Identify which cell holds the provided text, then report its (x, y) central coordinate. 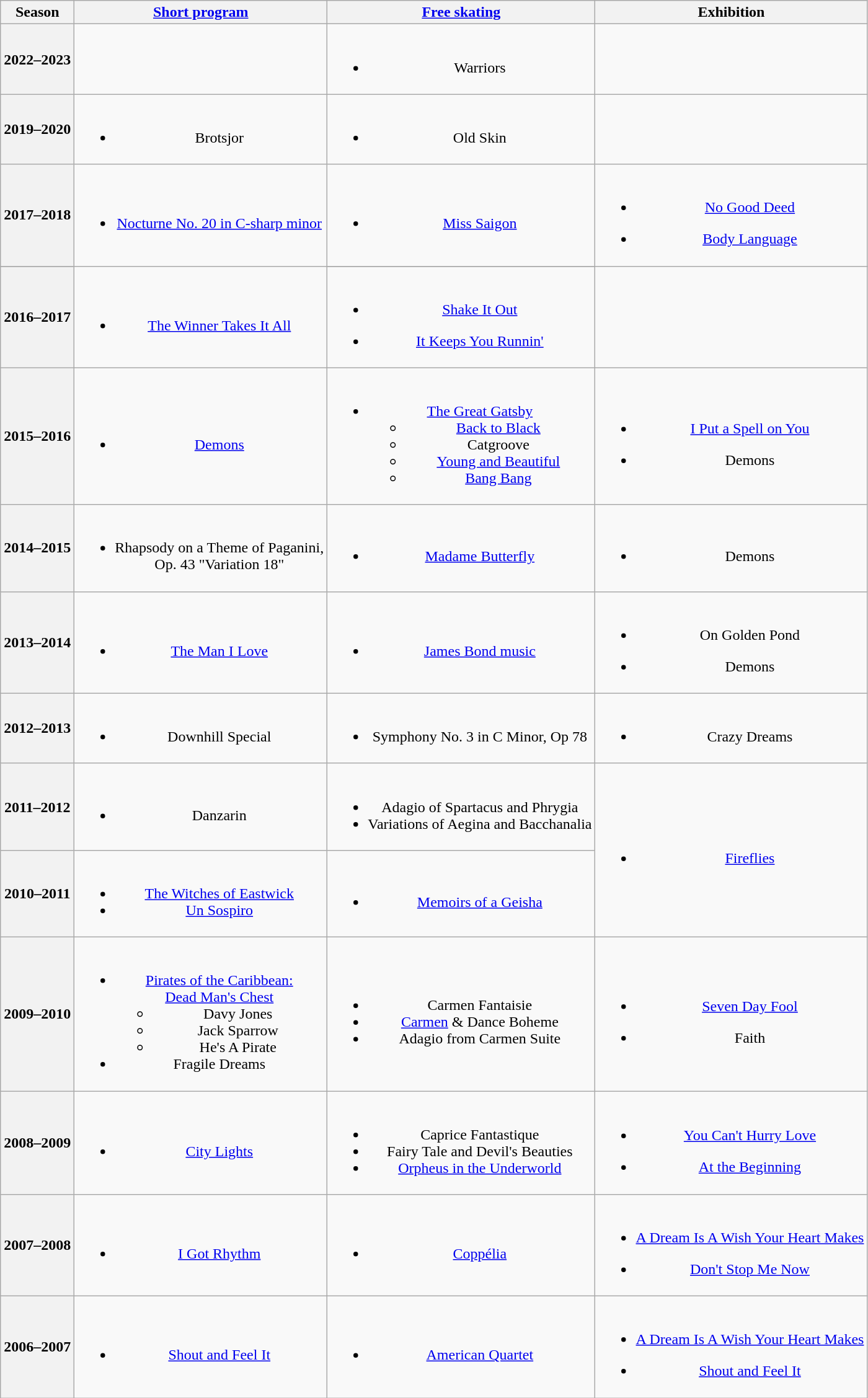
I Put a Spell on You Demons (732, 436)
Free skating (461, 12)
City Lights (201, 1143)
2022–2023 (37, 60)
2016–2017 (37, 317)
Seven Day Fool Faith (732, 1014)
Symphony No. 3 in C Minor, Op 78 (461, 728)
Crazy Dreams (732, 728)
Danzarin (201, 807)
2017–2018 (37, 215)
2012–2013 (37, 728)
The Winner Takes It All (201, 317)
A Dream Is A Wish Your Heart Makes Don't Stop Me Now (732, 1245)
No Good Deed Body Language (732, 215)
Short program (201, 12)
I Got Rhythm (201, 1245)
Carmen Fantaisie Carmen & Dance Boheme Adagio from Carmen Suite (461, 1014)
2014–2015 (37, 548)
Downhill Special (201, 728)
James Bond music (461, 642)
Shake It Out It Keeps You Runnin' (461, 317)
Fireflies (732, 850)
2007–2008 (37, 1245)
2019–2020 (37, 129)
Brotsjor (201, 129)
The Great GatsbyBack to Black Catgroove Young and Beautiful Bang Bang (461, 436)
2015–2016 (37, 436)
Exhibition (732, 12)
Miss Saigon (461, 215)
A Dream Is A Wish Your Heart Makes Shout and Feel It (732, 1347)
You Can't Hurry Love At the Beginning (732, 1143)
2009–2010 (37, 1014)
American Quartet (461, 1347)
Season (37, 12)
2010–2011 (37, 893)
The Man I Love (201, 642)
The Witches of Eastwick Un Sospiro (201, 893)
Caprice Fantastique Fairy Tale and Devil's Beauties Orpheus in the Underworld (461, 1143)
Rhapsody on a Theme of Paganini, Op. 43 "Variation 18" (201, 548)
2011–2012 (37, 807)
Warriors (461, 60)
Pirates of the Caribbean: Dead Man's Chest Davy JonesJack SparrowHe's A PirateFragile Dreams (201, 1014)
2013–2014 (37, 642)
2006–2007 (37, 1347)
Nocturne No. 20 in C-sharp minor (201, 215)
Adagio of Spartacus and Phrygia Variations of Aegina and Bacchanalia (461, 807)
Memoirs of a Geisha (461, 893)
On Golden Pond Demons (732, 642)
Shout and Feel It (201, 1347)
Coppélia (461, 1245)
Madame Butterfly (461, 548)
2008–2009 (37, 1143)
Old Skin (461, 129)
